Search for the cell housing the specified text and yield its [X, Y] center coordinate. 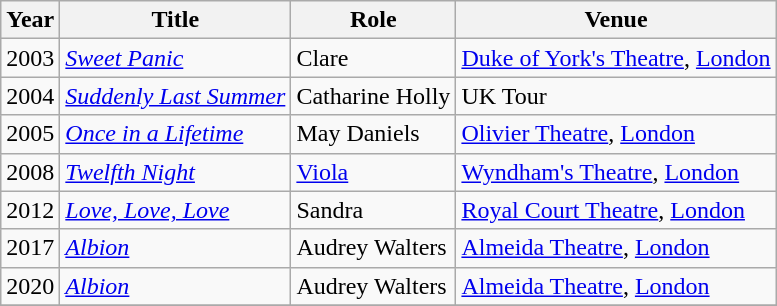
2020 [30, 286]
May Daniels [374, 134]
Sandra [374, 210]
Wyndham's Theatre, London [616, 172]
Duke of York's Theatre, London [616, 58]
Role [374, 20]
Sweet Panic [176, 58]
Clare [374, 58]
2012 [30, 210]
2005 [30, 134]
2004 [30, 96]
Catharine Holly [374, 96]
Year [30, 20]
UK Tour [616, 96]
Suddenly Last Summer [176, 96]
Viola [374, 172]
2017 [30, 248]
Royal Court Theatre, London [616, 210]
Love, Love, Love [176, 210]
Twelfth Night [176, 172]
Once in a Lifetime [176, 134]
Title [176, 20]
2008 [30, 172]
2003 [30, 58]
Venue [616, 20]
Olivier Theatre, London [616, 134]
